Identify which cell holds the provided text, then report its (X, Y) central coordinate. 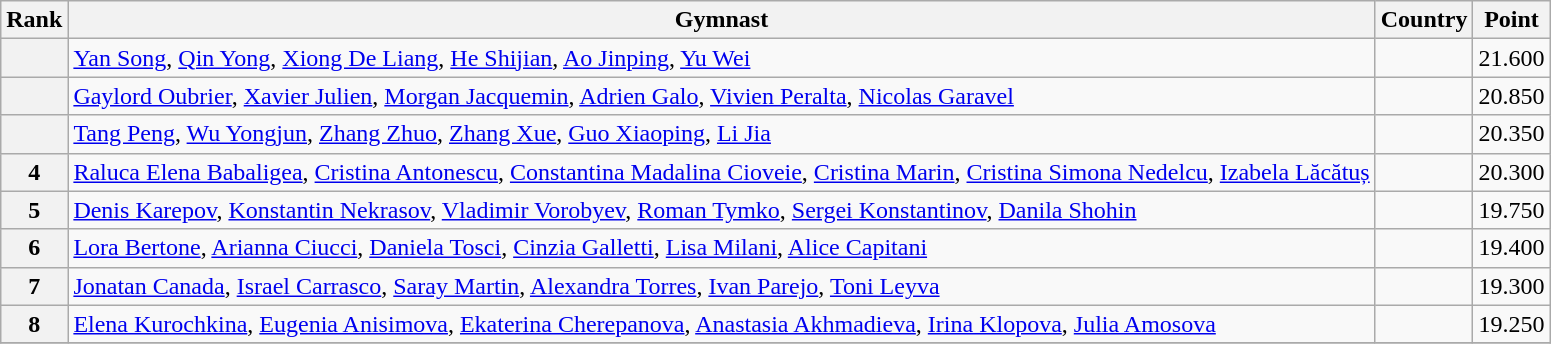
Point (1512, 20)
19.250 (1512, 324)
4 (34, 172)
20.850 (1512, 96)
Gaylord Oubrier, Xavier Julien, Morgan Jacquemin, Adrien Galo, Vivien Peralta, Nicolas Garavel (722, 96)
Jonatan Canada, Israel Carrasco, Saray Martin, Alexandra Torres, Ivan Parejo, Toni Leyva (722, 286)
Elena Kurochkina, Eugenia Anisimova, Ekaterina Cherepanova, Anastasia Akhmadieva, Irina Klopova, Julia Amosova (722, 324)
Gymnast (722, 20)
20.350 (1512, 134)
19.400 (1512, 248)
19.750 (1512, 210)
21.600 (1512, 58)
7 (34, 286)
Tang Peng, Wu Yongjun, Zhang Zhuo, Zhang Xue, Guo Xiaoping, Li Jia (722, 134)
Rank (34, 20)
5 (34, 210)
Country (1424, 20)
Lora Bertone, Arianna Ciucci, Daniela Tosci, Cinzia Galletti, Lisa Milani, Alice Capitani (722, 248)
6 (34, 248)
8 (34, 324)
Yan Song, Qin Yong, Xiong De Liang, He Shijian, Ao Jinping, Yu Wei (722, 58)
Denis Karepov, Konstantin Nekrasov, Vladimir Vorobyev, Roman Tymko, Sergei Konstantinov, Danila Shohin (722, 210)
20.300 (1512, 172)
19.300 (1512, 286)
Raluca Elena Babaligea, Cristina Antonescu, Constantina Madalina Cioveie, Cristina Marin, Cristina Simona Nedelcu, Izabela Lăcătuș (722, 172)
